For the text-containing cell, return its midpoint in (x, y) coordinate format. 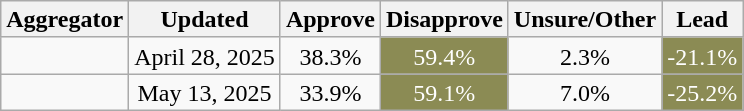
April 28, 2025 (205, 56)
7.0% (584, 92)
Updated (205, 20)
38.3% (330, 56)
59.1% (444, 92)
2.3% (584, 56)
-25.2% (702, 92)
Lead (702, 20)
May 13, 2025 (205, 92)
Unsure/Other (584, 20)
Aggregator (65, 20)
-21.1% (702, 56)
59.4% (444, 56)
Approve (330, 20)
33.9% (330, 92)
Disapprove (444, 20)
